Identify which cell holds the provided text, then report its [x, y] central coordinate. 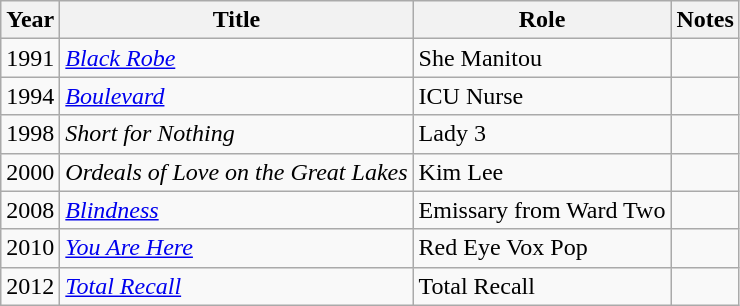
Kim Lee [542, 172]
Title [236, 20]
1998 [30, 134]
ICU Nurse [542, 96]
You Are Here [236, 248]
Red Eye Vox Pop [542, 248]
1994 [30, 96]
2000 [30, 172]
1991 [30, 58]
Lady 3 [542, 134]
Ordeals of Love on the Great Lakes [236, 172]
Black Robe [236, 58]
2012 [30, 286]
Blindness [236, 210]
Short for Nothing [236, 134]
2010 [30, 248]
She Manitou [542, 58]
Notes [705, 20]
Year [30, 20]
Role [542, 20]
2008 [30, 210]
Boulevard [236, 96]
Emissary from Ward Two [542, 210]
